Capture the cell that displays the provided text and extract its (X, Y) central coordinate. 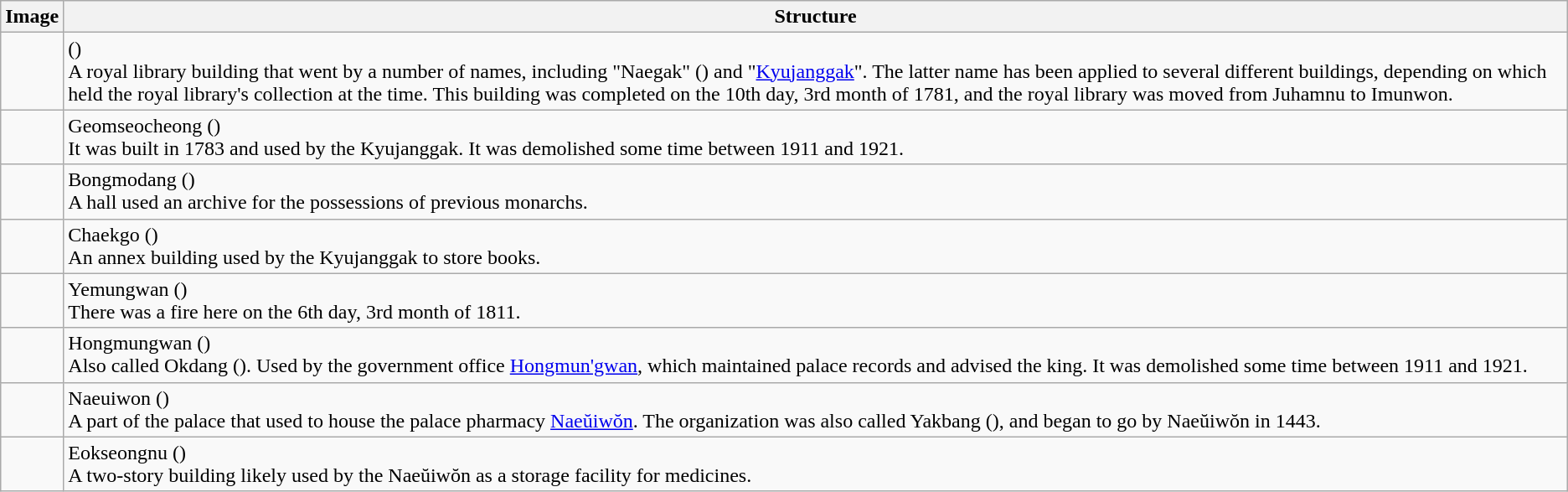
Chaekgo ()An annex building used by the Kyujanggak to store books. (816, 246)
Yemungwan ()There was a fire here on the 6th day, 3rd month of 1811. (816, 300)
Bongmodang ()A hall used an archive for the possessions of previous monarchs. (816, 191)
Image (32, 17)
Geomseocheong ()It was built in 1783 and used by the Kyujanggak. It was demolished some time between 1911 and 1921. (816, 137)
Structure (816, 17)
Eokseongnu ()A two-story building likely used by the Naeŭiwŏn as a storage facility for medicines. (816, 464)
